Locate the cell with the specified text and output its (x, y) center coordinate. 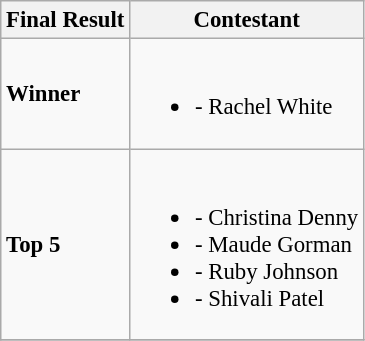
Final Result (66, 20)
Top 5 (66, 244)
- Rachel White (247, 94)
Winner (66, 94)
Contestant (247, 20)
- Christina Denny - Maude Gorman - Ruby Johnson - Shivali Patel (247, 244)
